Extract the [x, y] coordinate from the center of the cell holding the provided text.  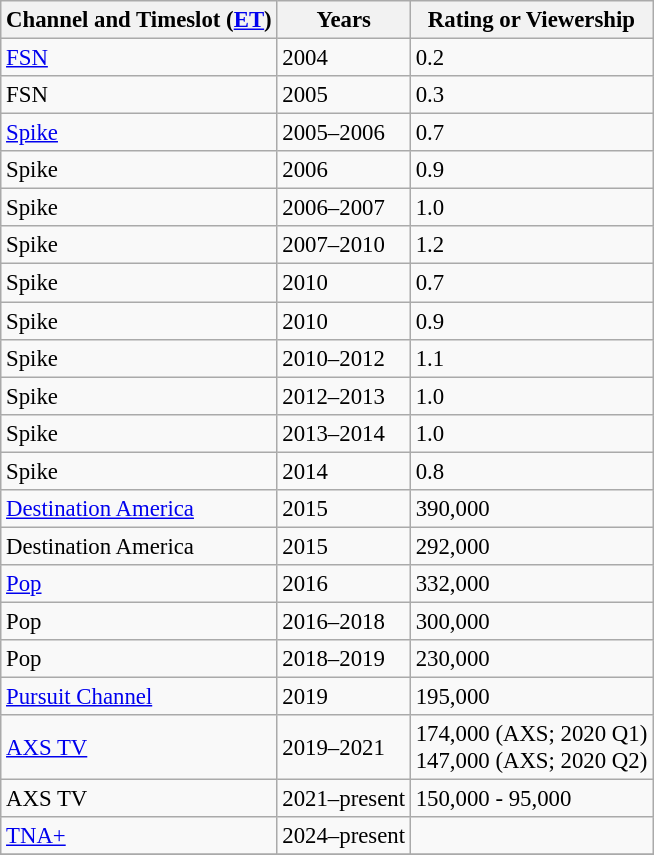
332,000 [531, 584]
2013–2014 [344, 433]
2016 [344, 584]
Rating or Viewership [531, 20]
2006–2007 [344, 208]
195,000 [531, 696]
Channel and Timeslot (ET) [139, 20]
2019–2021 [344, 748]
2012–2013 [344, 396]
150,000 - 95,000 [531, 799]
230,000 [531, 659]
2005 [344, 95]
1.1 [531, 358]
2010–2012 [344, 358]
2021–present [344, 799]
Pursuit Channel [139, 696]
TNA+ [139, 836]
174,000 (AXS; 2020 Q1) 147,000 (AXS; 2020 Q2) [531, 748]
2005–2006 [344, 133]
Years [344, 20]
0.8 [531, 471]
1.2 [531, 245]
0.2 [531, 57]
2004 [344, 57]
292,000 [531, 546]
2014 [344, 471]
300,000 [531, 621]
2016–2018 [344, 621]
2007–2010 [344, 245]
0.3 [531, 95]
2006 [344, 170]
390,000 [531, 508]
2019 [344, 696]
2024–present [344, 836]
2018–2019 [344, 659]
